Identify which cell holds the provided text, then report its (X, Y) central coordinate. 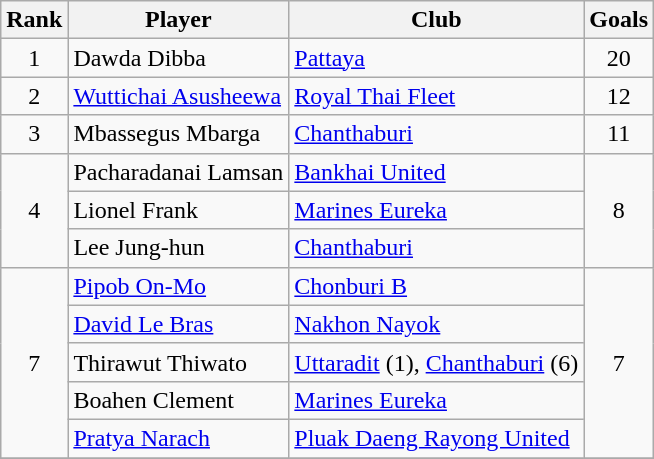
Rank (34, 20)
Nakhon Nayok (436, 324)
Bankhai United (436, 172)
Boahen Clement (178, 400)
1 (34, 58)
Thirawut Thiwato (178, 362)
Wuttichai Asusheewa (178, 96)
Lionel Frank (178, 210)
4 (34, 210)
Mbassegus Mbarga (178, 134)
Pacharadanai Lamsan (178, 172)
Uttaradit (1), Chanthaburi (6) (436, 362)
12 (619, 96)
Dawda Dibba (178, 58)
Pipob On-Mo (178, 286)
2 (34, 96)
Player (178, 20)
Pluak Daeng Rayong United (436, 438)
Royal Thai Fleet (436, 96)
20 (619, 58)
Pratya Narach (178, 438)
Goals (619, 20)
Club (436, 20)
Lee Jung-hun (178, 248)
Chonburi B (436, 286)
11 (619, 134)
3 (34, 134)
David Le Bras (178, 324)
8 (619, 210)
Pattaya (436, 58)
